For the text-containing cell, return its midpoint in [X, Y] coordinate format. 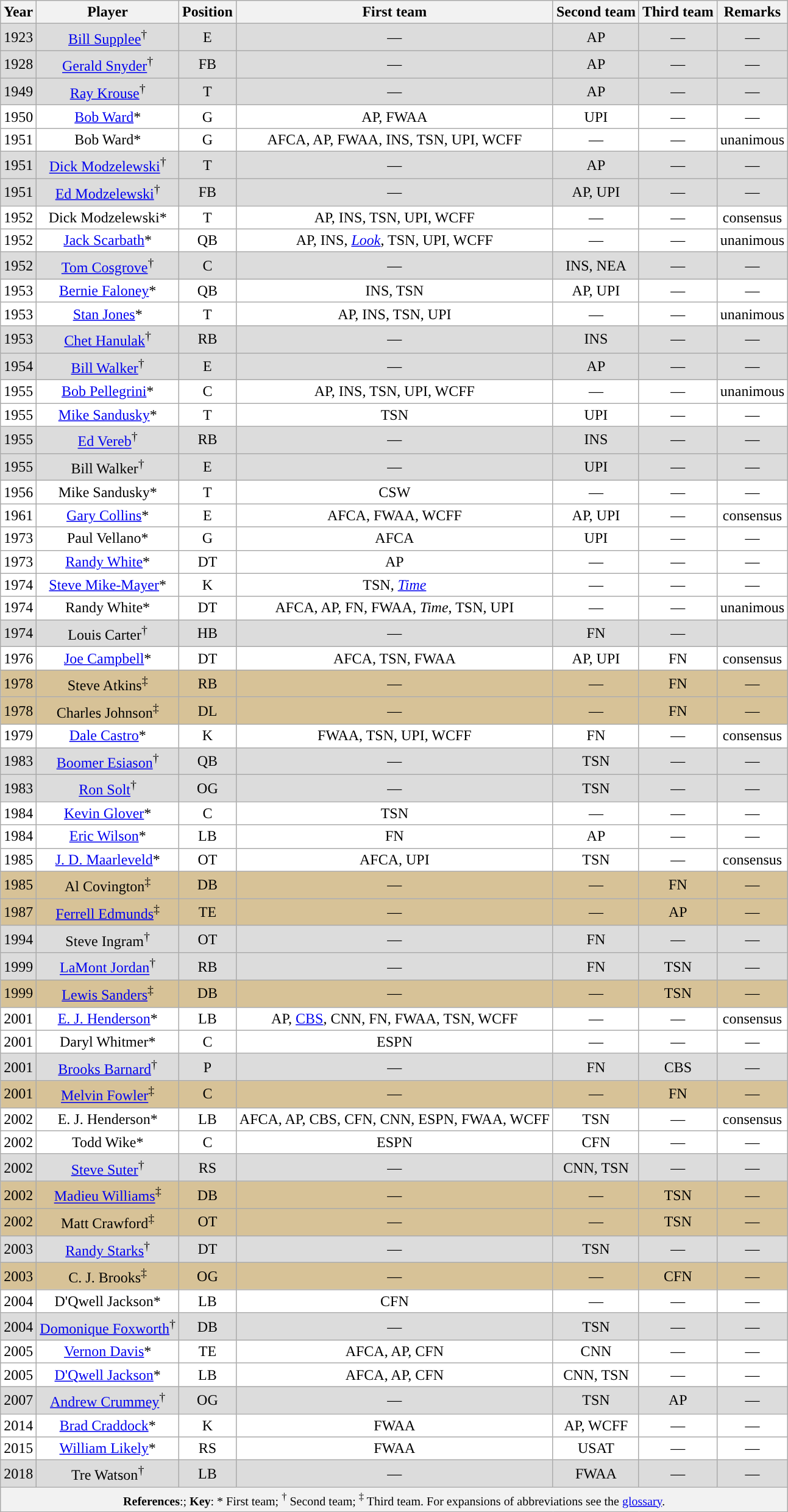
INS, NEA [596, 266]
Joe Campbell* [108, 659]
Madieu Williams‡ [108, 1195]
AFCA, TSN, FWAA [394, 659]
1987 [18, 913]
DL [208, 710]
Ferrell Edmunds‡ [108, 913]
1923 [18, 38]
Lewis Sanders‡ [108, 994]
AP, INS, TSN, UPI [394, 314]
1994 [18, 939]
CSW [394, 492]
Gerald Snyder† [108, 65]
1928 [18, 65]
Third team [678, 12]
AFCA, AP, FN, FWAA, Time, TSN, UPI [394, 608]
Chet Hanulak† [108, 340]
Tre Watson† [108, 1474]
1979 [18, 736]
P [208, 1067]
Steve Mike-Mayer* [108, 585]
INS, TSN [394, 291]
Matt Crawford‡ [108, 1222]
Steve Atkins‡ [108, 684]
AFCA, AP, CBS, CFN, CNN, ESPN, FWAA, WCFF [394, 1119]
Vernon Davis* [108, 1352]
CNN [596, 1352]
Charles Johnson‡ [108, 710]
1956 [18, 492]
Dick Modzelewski* [108, 217]
Brad Craddock* [108, 1425]
2018 [18, 1474]
Bill Supplee† [108, 38]
2014 [18, 1425]
LaMont Jordan† [108, 966]
Remarks [752, 12]
References:; Key: * First team; † Second team; ‡ Third team. For expansions of abbreviations see the glossary. [394, 1499]
Year [18, 12]
1961 [18, 515]
Andrew Crummey† [108, 1400]
Kevin Glover* [108, 813]
Daryl Whitmer* [108, 1042]
AFCA [394, 539]
Melvin Fowler‡ [108, 1094]
Stan Jones* [108, 314]
Randy Starks† [108, 1249]
Dale Castro* [108, 736]
Domonique Foxworth† [108, 1327]
2007 [18, 1400]
TSN, Time [394, 585]
AP, FWAA [394, 116]
AFCA, AP, FWAA, INS, TSN, UPI, WCFF [394, 140]
2015 [18, 1449]
Bob Pellegrini* [108, 392]
Tom Cosgrove† [108, 266]
Second team [596, 12]
First team [394, 12]
Ed Vereb† [108, 440]
FWAA, TSN, UPI, WCFF [394, 736]
Position [208, 12]
Todd Wike* [108, 1142]
Ron Solt† [108, 788]
Player [108, 12]
Brooks Barnard† [108, 1067]
Louis Carter† [108, 634]
J. D. Maarleveld* [108, 860]
AFCA, FWAA, WCFF [394, 515]
Jack Scarbath* [108, 241]
HB [208, 634]
Paul Vellano* [108, 539]
Steve Ingram† [108, 939]
AFCA, UPI [394, 860]
AP, CBS, CNN, FN, FWAA, TSN, WCFF [394, 1019]
1954 [18, 367]
C. J. Brooks‡ [108, 1277]
Dick Modzelewski† [108, 166]
Ray Krouse† [108, 91]
USAT [596, 1449]
1949 [18, 91]
Eric Wilson* [108, 836]
William Likely* [108, 1449]
Bernie Faloney* [108, 291]
Boomer Esiason† [108, 761]
AP, WCFF [596, 1425]
Steve Suter† [108, 1167]
AP, INS, Look, TSN, UPI, WCFF [394, 241]
CBS [678, 1067]
Ed Modzelewski† [108, 193]
1950 [18, 116]
Al Covington‡ [108, 885]
1976 [18, 659]
Gary Collins* [108, 515]
